Scan for the cell matching the given text and deliver its [X, Y] coordinate at center. 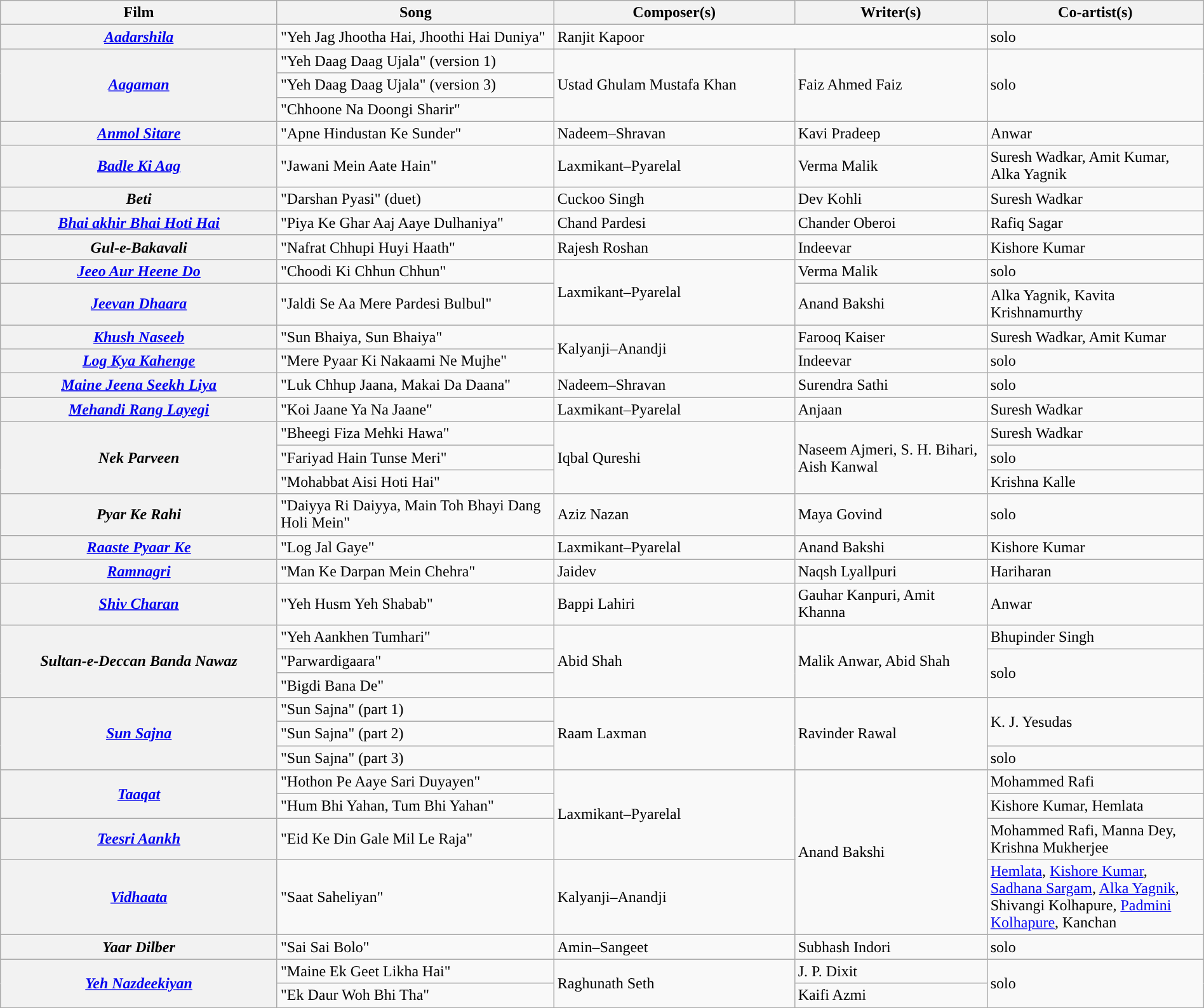
Log Kya Kahenge [139, 361]
Teesri Aankh [139, 839]
"Parwardigaara" [415, 661]
"Bheegi Fiza Mehki Hawa" [415, 434]
K. J. Yesudas [1095, 721]
Suresh Wadkar, Amit Kumar [1095, 337]
Mohammed Rafi [1095, 782]
"Chhoone Na Doongi Sharir" [415, 109]
Malik Anwar, Abid Shah [890, 661]
J. P. Dixit [890, 971]
Badle Ki Aag [139, 166]
Cuckoo Singh [674, 199]
"Man Ke Darpan Mein Chehra" [415, 571]
Anmol Sitare [139, 133]
Hemlata, Kishore Kumar, Sadhana Sargam, Alka Yagnik, Shivangi Kolhapure, Padmini Kolhapure, Kanchan [1095, 898]
Ravinder Rawal [890, 733]
"Nafrat Chhupi Huyi Haath" [415, 247]
Aziz Nazan [674, 514]
"Choodi Ki Chhun Chhun" [415, 271]
"Piya Ke Ghar Aaj Aaye Dulhaniya" [415, 223]
Naqsh Lyallpuri [890, 571]
Gauhar Kanpuri, Amit Khanna [890, 604]
"Mohabbat Aisi Hoti Hai" [415, 482]
Jeevan Dhaara [139, 303]
Chander Oberoi [890, 223]
Raaste Pyaar Ke [139, 547]
"Sai Sai Bolo" [415, 947]
"Eid Ke Din Gale Mil Le Raja" [415, 839]
Raghunath Seth [674, 983]
Rafiq Sagar [1095, 223]
"Sun Sajna" (part 1) [415, 709]
"Koi Jaane Ya Na Jaane" [415, 409]
Bappi Lahiri [674, 604]
Mohammed Rafi, Manna Dey, Krishna Mukherjee [1095, 839]
Ramnagri [139, 571]
Anjaan [890, 409]
Mehandi Rang Layegi [139, 409]
Yeh Nazdeekiyan [139, 983]
Beti [139, 199]
Kavi Pradeep [890, 133]
Ustad Ghulam Mustafa Khan [674, 85]
Aagaman [139, 85]
Taaqat [139, 794]
Surendra Sathi [890, 385]
Hariharan [1095, 571]
"Bigdi Bana De" [415, 685]
Rajesh Roshan [674, 247]
Sultan-e-Deccan Banda Nawaz [139, 661]
Iqbal Qureshi [674, 458]
Bhupinder Singh [1095, 637]
"Hothon Pe Aaye Sari Duyayen" [415, 782]
Maine Jeena Seekh Liya [139, 385]
"Fariyad Hain Tunse Meri" [415, 458]
Nek Parveen [139, 458]
"Maine Ek Geet Likha Hai" [415, 971]
Pyar Ke Rahi [139, 514]
Raam Laxman [674, 733]
Chand Pardesi [674, 223]
Ranjit Kapoor [770, 37]
Subhash Indori [890, 947]
"Ek Daur Woh Bhi Tha" [415, 995]
Writer(s) [890, 13]
Jaidev [674, 571]
"Yeh Aankhen Tumhari" [415, 637]
Amin–Sangeet [674, 947]
Maya Govind [890, 514]
"Saat Saheliyan" [415, 898]
"Log Jal Gaye" [415, 547]
Jeeo Aur Heene Do [139, 271]
Bhai akhir Bhai Hoti Hai [139, 223]
"Yeh Daag Daag Ujala" (version 1) [415, 61]
Kishore Kumar, Hemlata [1095, 806]
Composer(s) [674, 13]
"Luk Chhup Jaana, Makai Da Daana" [415, 385]
"Sun Sajna" (part 2) [415, 733]
Kaifi Azmi [890, 995]
Suresh Wadkar, Amit Kumar, Alka Yagnik [1095, 166]
"Yeh Jag Jhootha Hai, Jhoothi Hai Duniya" [415, 37]
Naseem Ajmeri, S. H. Bihari, Aish Kanwal [890, 458]
"Hum Bhi Yahan, Tum Bhi Yahan" [415, 806]
"Darshan Pyasi" (duet) [415, 199]
"Daiyya Ri Daiyya, Main Toh Bhayi Dang Holi Mein" [415, 514]
Faiz Ahmed Faiz [890, 85]
"Jawani Mein Aate Hain" [415, 166]
Gul-e-Bakavali [139, 247]
"Yeh Husm Yeh Shabab" [415, 604]
Dev Kohli [890, 199]
"Apne Hindustan Ke Sunder" [415, 133]
Alka Yagnik, Kavita Krishnamurthy [1095, 303]
"Yeh Daag Daag Ujala" (version 3) [415, 85]
Sun Sajna [139, 733]
"Sun Sajna" (part 3) [415, 757]
Krishna Kalle [1095, 482]
Vidhaata [139, 898]
Yaar Dilber [139, 947]
"Sun Bhaiya, Sun Bhaiya" [415, 337]
Khush Naseeb [139, 337]
Co-artist(s) [1095, 13]
Song [415, 13]
Abid Shah [674, 661]
"Jaldi Se Aa Mere Pardesi Bulbul" [415, 303]
Film [139, 13]
"Mere Pyaar Ki Nakaami Ne Mujhe" [415, 361]
Farooq Kaiser [890, 337]
Shiv Charan [139, 604]
Aadarshila [139, 37]
